Detect which cell encompasses the target text, then output its (x, y) center coordinate. 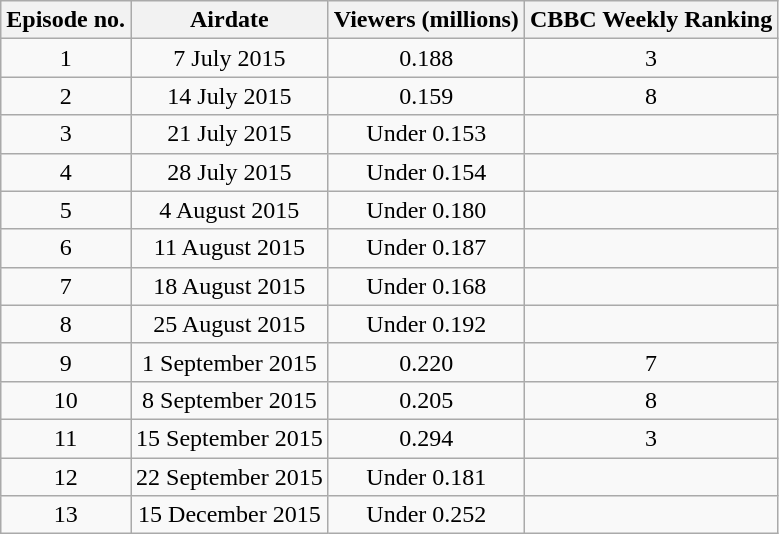
1 September 2015 (230, 362)
4 (66, 172)
Episode no. (66, 20)
4 August 2015 (230, 210)
1 (66, 58)
Airdate (230, 20)
28 July 2015 (230, 172)
Under 0.153 (426, 134)
12 (66, 477)
Under 0.181 (426, 477)
0.205 (426, 400)
7 July 2015 (230, 58)
Under 0.180 (426, 210)
9 (66, 362)
Under 0.154 (426, 172)
Under 0.168 (426, 286)
2 (66, 96)
18 August 2015 (230, 286)
25 August 2015 (230, 324)
6 (66, 248)
CBBC Weekly Ranking (650, 20)
15 December 2015 (230, 515)
8 September 2015 (230, 400)
Under 0.187 (426, 248)
10 (66, 400)
0.159 (426, 96)
11 August 2015 (230, 248)
5 (66, 210)
Viewers (millions) (426, 20)
13 (66, 515)
11 (66, 438)
0.294 (426, 438)
0.188 (426, 58)
Under 0.252 (426, 515)
15 September 2015 (230, 438)
21 July 2015 (230, 134)
22 September 2015 (230, 477)
Under 0.192 (426, 324)
0.220 (426, 362)
14 July 2015 (230, 96)
